Return the (x, y) coordinate for the center point of the cell that contains the specified text.  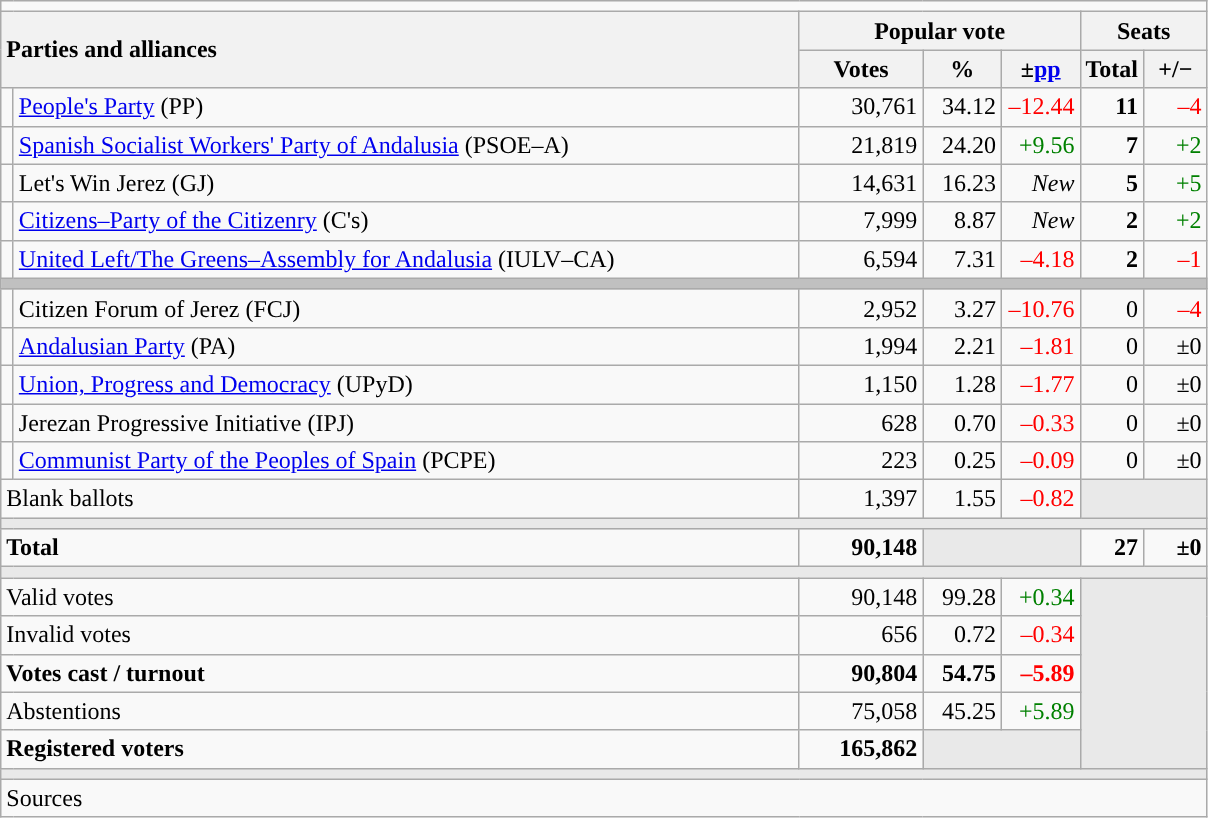
34.12 (962, 107)
21,819 (861, 145)
–12.44 (1040, 107)
628 (861, 423)
–1.81 (1040, 346)
0.72 (962, 635)
Union, Progress and Democracy (UPyD) (406, 384)
±pp (1040, 69)
Valid votes (400, 597)
2,952 (861, 308)
Jerezan Progressive Initiative (IPJ) (406, 423)
1,397 (861, 499)
–0.34 (1040, 635)
1,150 (861, 384)
2.21 (962, 346)
7.31 (962, 259)
–1 (1176, 259)
7,999 (861, 221)
656 (861, 635)
+5 (1176, 183)
165,862 (861, 749)
Sources (604, 798)
Votes (861, 69)
–10.76 (1040, 308)
30,761 (861, 107)
Citizen Forum of Jerez (FCJ) (406, 308)
+9.56 (1040, 145)
14,631 (861, 183)
–5.89 (1040, 673)
54.75 (962, 673)
Registered voters (400, 749)
24.20 (962, 145)
Invalid votes (400, 635)
1.28 (962, 384)
0.70 (962, 423)
1.55 (962, 499)
Popular vote (940, 31)
75,058 (861, 711)
99.28 (962, 597)
People's Party (PP) (406, 107)
Abstentions (400, 711)
5 (1112, 183)
0.25 (962, 461)
% (962, 69)
Andalusian Party (PA) (406, 346)
11 (1112, 107)
3.27 (962, 308)
1,994 (861, 346)
Spanish Socialist Workers' Party of Andalusia (PSOE–A) (406, 145)
45.25 (962, 711)
Let's Win Jerez (GJ) (406, 183)
–1.77 (1040, 384)
Votes cast / turnout (400, 673)
–0.82 (1040, 499)
–4.18 (1040, 259)
27 (1112, 548)
+5.89 (1040, 711)
+/− (1176, 69)
Seats (1144, 31)
United Left/The Greens–Assembly for Andalusia (IULV–CA) (406, 259)
8.87 (962, 221)
Communist Party of the Peoples of Spain (PCPE) (406, 461)
6,594 (861, 259)
–0.09 (1040, 461)
+0.34 (1040, 597)
7 (1112, 145)
Citizens–Party of the Citizenry (C's) (406, 221)
90,804 (861, 673)
16.23 (962, 183)
223 (861, 461)
Blank ballots (400, 499)
Parties and alliances (400, 50)
–0.33 (1040, 423)
